Provide the (X, Y) coordinate of the cell's center where the given text is located.  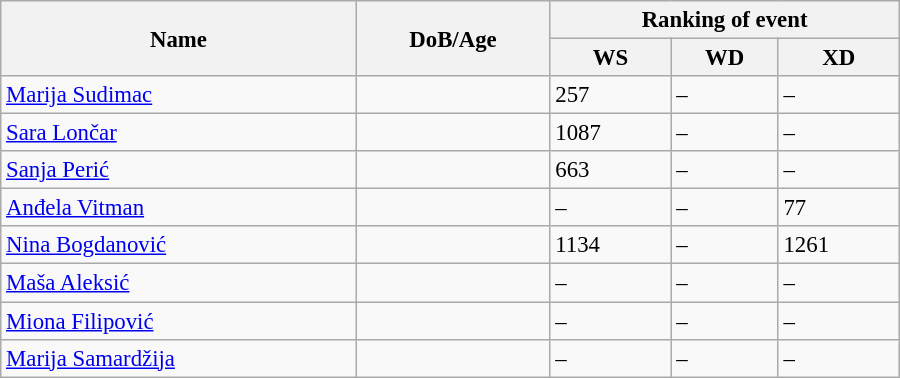
Sanja Perić (178, 170)
Name (178, 38)
WS (610, 58)
WD (724, 58)
DoB/Age (453, 38)
Nina Bogdanović (178, 245)
1261 (838, 245)
1087 (610, 133)
663 (610, 170)
257 (610, 95)
Anđela Vitman (178, 208)
77 (838, 208)
XD (838, 58)
Maša Aleksić (178, 283)
Ranking of event (724, 20)
Marija Sudimac (178, 95)
1134 (610, 245)
Marija Samardžija (178, 358)
Miona Filipović (178, 321)
Sara Lončar (178, 133)
